Output the (x, y) coordinate of the center of the cell containing the given text.  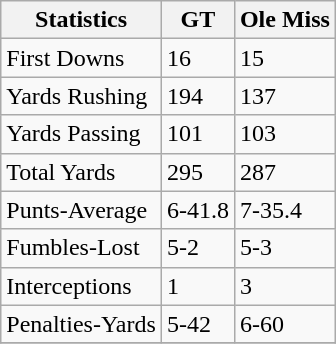
16 (198, 58)
Total Yards (82, 172)
5-42 (198, 324)
137 (284, 96)
295 (198, 172)
287 (284, 172)
103 (284, 134)
Interceptions (82, 286)
Punts-Average (82, 210)
5-2 (198, 248)
GT (198, 20)
Yards Passing (82, 134)
Yards Rushing (82, 96)
Fumbles-Lost (82, 248)
194 (198, 96)
5-3 (284, 248)
First Downs (82, 58)
Penalties-Yards (82, 324)
Statistics (82, 20)
7-35.4 (284, 210)
1 (198, 286)
6-41.8 (198, 210)
15 (284, 58)
3 (284, 286)
101 (198, 134)
6-60 (284, 324)
Ole Miss (284, 20)
